Pinpoint the cell where the given text exists, returning its [x, y] midpoint coordinate. 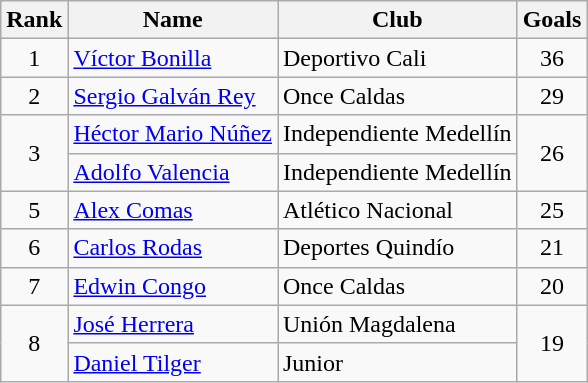
Club [398, 20]
Rank [34, 20]
21 [552, 248]
Alex Comas [173, 210]
Adolfo Valencia [173, 172]
36 [552, 58]
Goals [552, 20]
Héctor Mario Núñez [173, 134]
Víctor Bonilla [173, 58]
8 [34, 343]
5 [34, 210]
Edwin Congo [173, 286]
25 [552, 210]
Junior [398, 362]
Carlos Rodas [173, 248]
7 [34, 286]
Unión Magdalena [398, 324]
19 [552, 343]
Name [173, 20]
José Herrera [173, 324]
29 [552, 96]
Sergio Galván Rey [173, 96]
26 [552, 153]
Deportes Quindío [398, 248]
1 [34, 58]
2 [34, 96]
3 [34, 153]
20 [552, 286]
Atlético Nacional [398, 210]
6 [34, 248]
Daniel Tilger [173, 362]
Deportivo Cali [398, 58]
